Find where the given text appears and provide that cell's center as (x, y) coordinate. 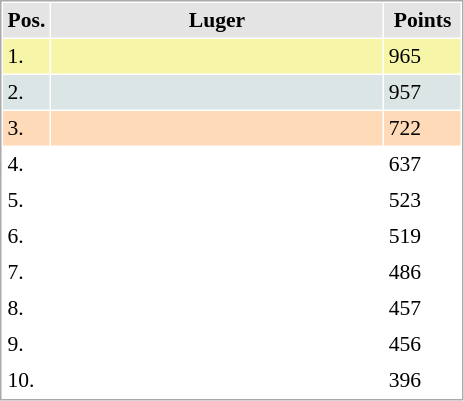
519 (422, 236)
Pos. (26, 20)
1. (26, 56)
9. (26, 344)
486 (422, 272)
4. (26, 164)
3. (26, 128)
456 (422, 344)
10. (26, 380)
965 (422, 56)
Points (422, 20)
637 (422, 164)
722 (422, 128)
7. (26, 272)
Luger (217, 20)
396 (422, 380)
6. (26, 236)
957 (422, 92)
457 (422, 308)
523 (422, 200)
2. (26, 92)
5. (26, 200)
8. (26, 308)
